Pinpoint the cell where the given text exists, returning its [X, Y] midpoint coordinate. 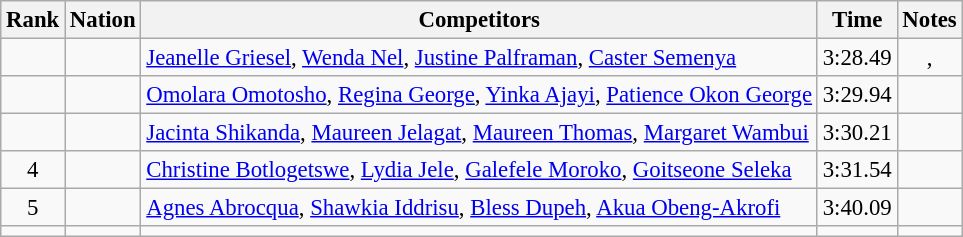
3:28.49 [857, 58]
Competitors [479, 20]
4 [33, 170]
3:40.09 [857, 208]
Time [857, 20]
, [930, 58]
Agnes Abrocqua, Shawkia Iddrisu, Bless Dupeh, Akua Obeng-Akrofi [479, 208]
3:29.94 [857, 95]
Nation [103, 20]
3:31.54 [857, 170]
5 [33, 208]
Jacinta Shikanda, Maureen Jelagat, Maureen Thomas, Margaret Wambui [479, 133]
Jeanelle Griesel, Wenda Nel, Justine Palframan, Caster Semenya [479, 58]
Omolara Omotosho, Regina George, Yinka Ajayi, Patience Okon George [479, 95]
3:30.21 [857, 133]
Notes [930, 20]
Christine Botlogetswe, Lydia Jele, Galefele Moroko, Goitseone Seleka [479, 170]
Rank [33, 20]
